Extract the [X, Y] coordinate from the center of the cell holding the provided text.  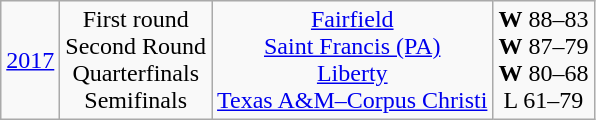
2017 [30, 60]
FairfieldSaint Francis (PA)LibertyTexas A&M–Corpus Christi [352, 60]
W 88–83W 87–79W 80–68L 61–79 [544, 60]
First roundSecond RoundQuarterfinalsSemifinals [136, 60]
